Pinpoint the cell where the given text exists, returning its (x, y) midpoint coordinate. 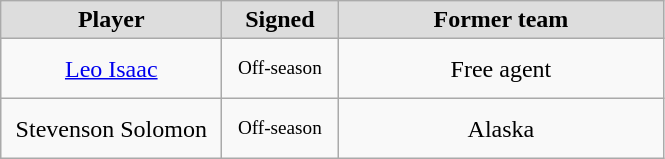
Leo Isaac (112, 69)
Stevenson Solomon (112, 129)
Alaska (501, 129)
Signed (280, 20)
Free agent (501, 69)
Player (112, 20)
Former team (501, 20)
